Return [x, y] of the center of cell containing provided text 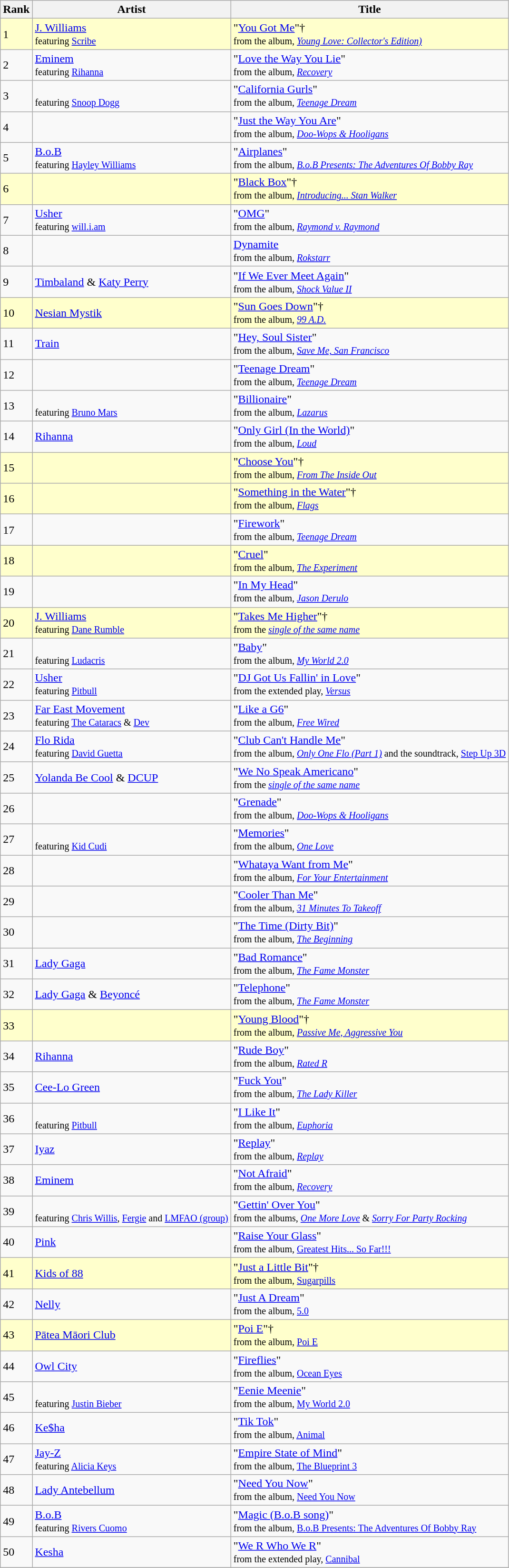
43 [16, 1335]
1 [16, 34]
37 [16, 1149]
5 [16, 158]
"Whataya Want from Me" from the album, For Your Entertainment [370, 870]
Eminem [131, 1180]
featuring Snoop Dogg [131, 96]
"Raise Your Glass" from the album, Greatest Hits... So Far!!! [370, 1242]
"Takes Me Higher"† from the single of the same name [370, 623]
3 [16, 96]
29 [16, 902]
J. Williams featuring Scribe [131, 34]
"Bad Romance" from the album, The Fame Monster [370, 964]
45 [16, 1397]
6 [16, 189]
41 [16, 1273]
featuring Ludacris [131, 653]
"You Got Me"† from the album, Young Love: Collector's Edition) [370, 34]
"Only Girl (In the World)" from the album, Loud [370, 437]
21 [16, 653]
Nesian Mystik [131, 312]
44 [16, 1366]
"Baby" from the album, My World 2.0 [370, 653]
"Rude Boy" from the album, Rated R [370, 1056]
"Poi E"† from the album, Poi E [370, 1335]
"Fuck You" from the album, The Lady Killer [370, 1088]
"Like a G6" from the album, Free Wired [370, 715]
28 [16, 870]
"Not Afraid" from the album, Recovery [370, 1180]
20 [16, 623]
31 [16, 964]
"Billionaire" from the album, Lazarus [370, 406]
"Sun Goes Down"†from the album, 99 A.D. [370, 312]
"Telephone" from the album, The Fame Monster [370, 994]
featuring Chris Willis, Fergie and LMFAO (group) [131, 1211]
36 [16, 1118]
Train [131, 344]
17 [16, 529]
Usher featuring Pitbull [131, 685]
Lady Gaga & Beyoncé [131, 994]
"California Gurls" from the album, Teenage Dream [370, 96]
7 [16, 220]
"Just A Dream" from the album, 5.0 [370, 1304]
"Fireflies" from the album, Ocean Eyes [370, 1366]
"Teenage Dream" from the album, Teenage Dream [370, 374]
25 [16, 777]
Artist [131, 10]
47 [16, 1459]
33 [16, 1026]
B.o.B featuring Rivers Cuomo [131, 1521]
"The Time (Dirty Bit)" from the album, The Beginning [370, 932]
50 [16, 1552]
"Replay" from the album, Replay [370, 1149]
Cee-Lo Green [131, 1088]
"DJ Got Us Fallin' in Love" from the extended play, Versus [370, 685]
13 [16, 406]
Iyaz [131, 1149]
46 [16, 1428]
Owl City [131, 1366]
19 [16, 591]
"Love the Way You Lie"from the album, Recovery [370, 65]
10 [16, 312]
16 [16, 499]
"Cooler Than Me" from the album, 31 Minutes To Takeoff [370, 902]
"OMG" from the album, Raymond v. Raymond [370, 220]
38 [16, 1180]
2 [16, 65]
"Empire State of Mind" from the album, The Blueprint 3 [370, 1459]
Usher featuring will.i.am [131, 220]
30 [16, 932]
49 [16, 1521]
"Grenade" from the album, Doo-Wops & Hooligans [370, 809]
22 [16, 685]
35 [16, 1088]
32 [16, 994]
"Gettin' Over You" from the albums, One More Love & Sorry For Party Rocking [370, 1211]
40 [16, 1242]
featuring Justin Bieber [131, 1397]
"I Like It" from the album, Euphoria [370, 1118]
"Something in the Water"†from the album, Flags [370, 499]
Nelly [131, 1304]
12 [16, 374]
34 [16, 1056]
8 [16, 250]
23 [16, 715]
"Airplanes" from the album, B.o.B Presents: The Adventures Of Bobby Ray [370, 158]
Pink [131, 1242]
Eminem featuring Rihanna [131, 65]
"Just the Way You Are" from the album, Doo-Wops & Hooligans [370, 127]
Kesha [131, 1552]
"In My Head" from the album, Jason Derulo [370, 591]
Flo Rida featuring David Guetta [131, 747]
15 [16, 468]
"Just a Little Bit"†from the album, Sugarpills [370, 1273]
14 [16, 437]
"Firework" from the album, Teenage Dream [370, 529]
"Black Box"†from the album, Introducing... Stan Walker [370, 189]
"Young Blood"†from the album, Passive Me, Aggressive You [370, 1026]
"Need You Now" from the album, Need You Now [370, 1490]
"We R Who We R" from the extended play, Cannibal [370, 1552]
42 [16, 1304]
Far East Movement featuring The Cataracs & Dev [131, 715]
featuring Pitbull [131, 1118]
24 [16, 747]
Lady Gaga [131, 964]
"Eenie Meenie" from the album, My World 2.0 [370, 1397]
18 [16, 561]
Rank [16, 10]
"Choose You"† from the album, From The Inside Out [370, 468]
Jay-Z featuring Alicia Keys [131, 1459]
39 [16, 1211]
Kids of 88 [131, 1273]
9 [16, 282]
Pātea Māori Club [131, 1335]
"Club Can't Handle Me" from the album, Only One Flo (Part 1) and the soundtrack, Step Up 3D [370, 747]
Dynamitefrom the album, Rokstarr [370, 250]
J. Williams featuring Dane Rumble [131, 623]
featuring Kid Cudi [131, 839]
"We No Speak Americano" from the single of the same name [370, 777]
featuring Bruno Mars [131, 406]
B.o.B featuring Hayley Williams [131, 158]
Title [370, 10]
Ke$ha [131, 1428]
Timbaland & Katy Perry [131, 282]
Yolanda Be Cool & DCUP [131, 777]
"Tik Tok" from the album, Animal [370, 1428]
27 [16, 839]
48 [16, 1490]
4 [16, 127]
"Memories" from the album, One Love [370, 839]
Lady Antebellum [131, 1490]
"If We Ever Meet Again" from the album, Shock Value II [370, 282]
"Magic (B.o.B song)" from the album, B.o.B Presents: The Adventures Of Bobby Ray [370, 1521]
"Hey, Soul Sister" from the album, Save Me, San Francisco [370, 344]
"Cruel"from the album, The Experiment [370, 561]
26 [16, 809]
11 [16, 344]
